Identify which cell holds the provided text, then report its (x, y) central coordinate. 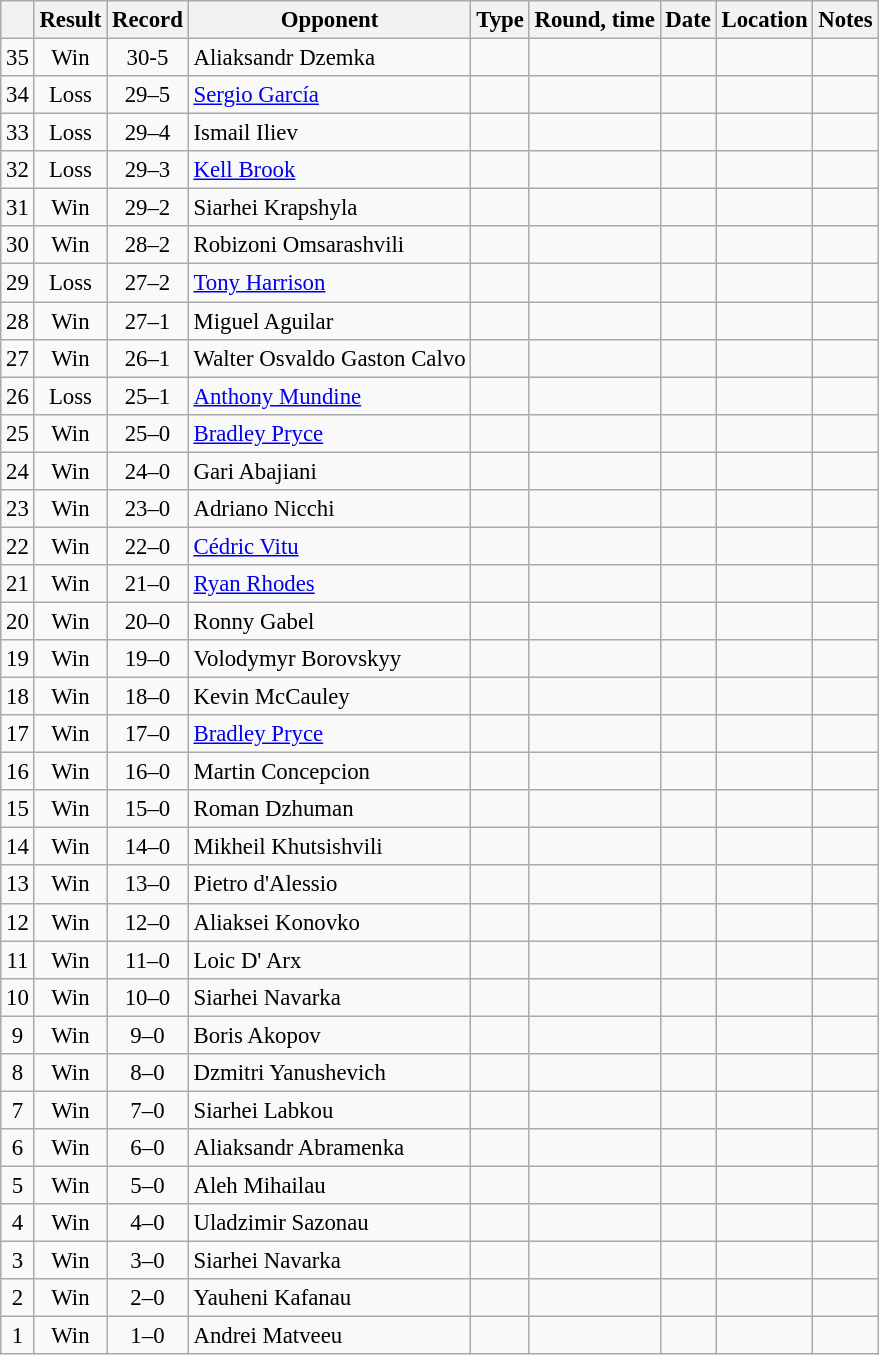
Loic D' Arx (330, 960)
27 (18, 358)
Cédric Vitu (330, 546)
32 (18, 170)
Date (688, 20)
26–1 (148, 358)
Siarhei Krapshyla (330, 208)
11–0 (148, 960)
8–0 (148, 1073)
7–0 (148, 1110)
28 (18, 321)
4–0 (148, 1223)
14–0 (148, 847)
Type (500, 20)
2–0 (148, 1298)
Andrei Matveeu (330, 1336)
Aleh Mihailau (330, 1185)
7 (18, 1110)
34 (18, 95)
23 (18, 509)
Kell Brook (330, 170)
26 (18, 396)
35 (18, 58)
27–1 (148, 321)
29–2 (148, 208)
Siarhei Labkou (330, 1110)
12–0 (148, 922)
1 (18, 1336)
4 (18, 1223)
Boris Akopov (330, 1035)
Sergio García (330, 95)
17–0 (148, 734)
Adriano Nicchi (330, 509)
Aliaksandr Dzemka (330, 58)
Miguel Aguilar (330, 321)
24–0 (148, 471)
16–0 (148, 772)
5 (18, 1185)
Round, time (594, 20)
17 (18, 734)
14 (18, 847)
9 (18, 1035)
30 (18, 245)
15–0 (148, 809)
15 (18, 809)
1–0 (148, 1336)
Result (70, 20)
3–0 (148, 1261)
12 (18, 922)
31 (18, 208)
Location (764, 20)
22–0 (148, 546)
13–0 (148, 885)
29 (18, 283)
Aliaksei Konovko (330, 922)
27–2 (148, 283)
16 (18, 772)
25 (18, 433)
Ronny Gabel (330, 621)
Robizoni Omsarashvili (330, 245)
18–0 (148, 697)
Record (148, 20)
20–0 (148, 621)
13 (18, 885)
21 (18, 584)
21–0 (148, 584)
3 (18, 1261)
Martin Concepcion (330, 772)
Volodymyr Borovskyy (330, 659)
Roman Dzhuman (330, 809)
Ryan Rhodes (330, 584)
Mikheil Khutsishvili (330, 847)
Pietro d'Alessio (330, 885)
29–3 (148, 170)
8 (18, 1073)
23–0 (148, 509)
19–0 (148, 659)
Anthony Mundine (330, 396)
6 (18, 1148)
Dzmitri Yanushevich (330, 1073)
Notes (846, 20)
Opponent (330, 20)
6–0 (148, 1148)
Ismail Iliev (330, 133)
Tony Harrison (330, 283)
29–4 (148, 133)
22 (18, 546)
19 (18, 659)
5–0 (148, 1185)
9–0 (148, 1035)
25–0 (148, 433)
28–2 (148, 245)
24 (18, 471)
Yauheni Kafanau (330, 1298)
Kevin McCauley (330, 697)
Walter Osvaldo Gaston Calvo (330, 358)
Gari Abajiani (330, 471)
11 (18, 960)
Aliaksandr Abramenka (330, 1148)
30-5 (148, 58)
2 (18, 1298)
29–5 (148, 95)
Uladzimir Sazonau (330, 1223)
33 (18, 133)
25–1 (148, 396)
18 (18, 697)
10–0 (148, 997)
20 (18, 621)
10 (18, 997)
